For the text-containing cell, return its midpoint in (X, Y) coordinate format. 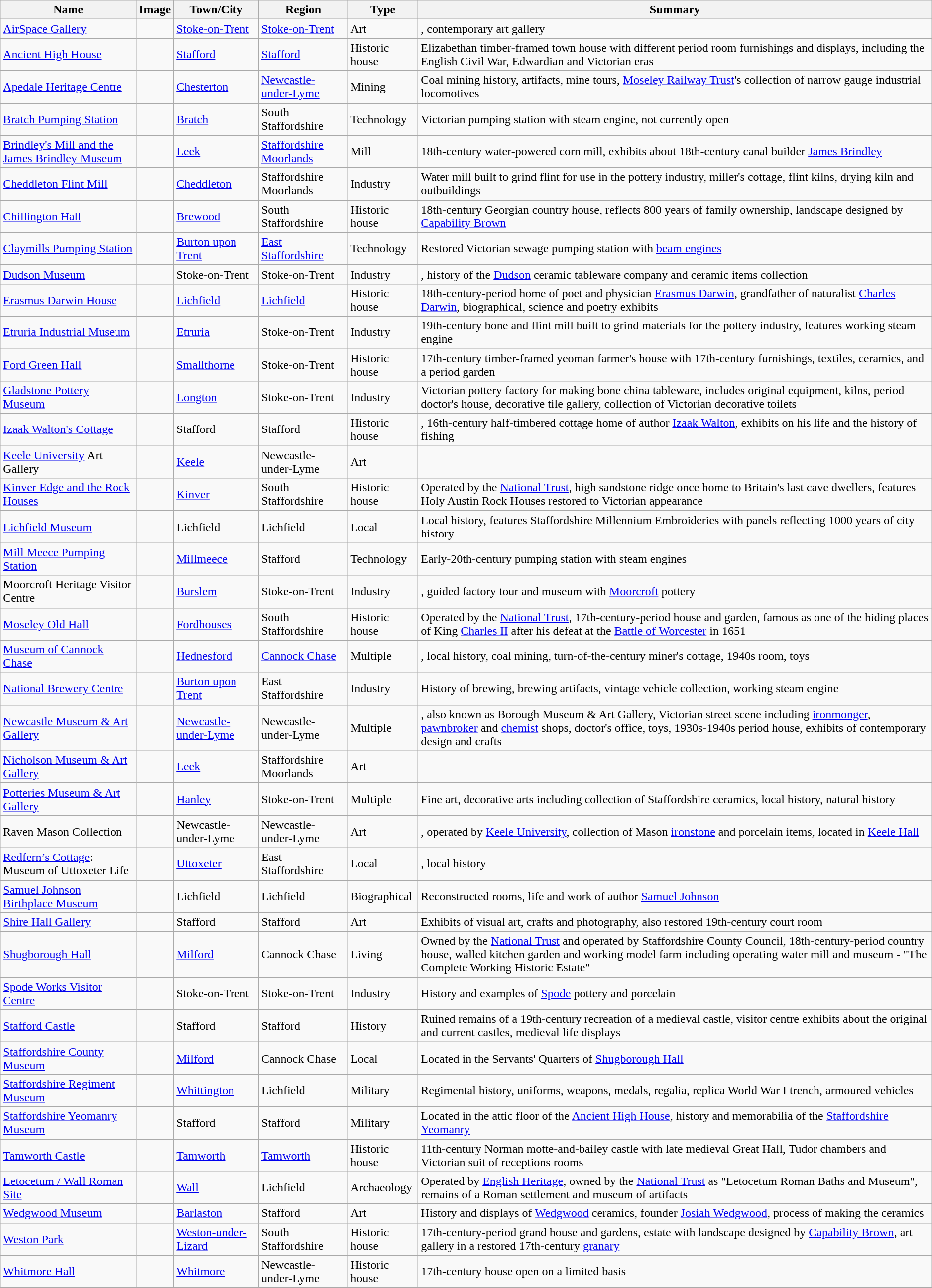
Regimental history, uniforms, weapons, medals, regalia, replica World War I trench, armoured vehicles (675, 1091)
Mining (383, 87)
18th-century Georgian country house, reflects 800 years of family ownership, landscape designed by Capability Brown (675, 216)
, operated by Keele University, collection of Mason ironstone and porcelain items, located in Keele Hall (675, 831)
Region (303, 10)
, local history (675, 864)
Kinver (216, 495)
Bratch (216, 119)
Shugborough Hall (69, 955)
Mill (383, 151)
Smallthorne (216, 364)
History and displays of Wedgwood ceramics, founder Josiah Wedgwood, process of making the ceramics (675, 1213)
Kinver Edge and the Rock Houses (69, 495)
Living (383, 955)
Brewood (216, 216)
19th-century bone and flint mill built to grind materials for the pottery industry, features working steam engine (675, 332)
Millmeece (216, 559)
18th-century-period home of poet and physician Erasmus Darwin, grandfather of naturalist Charles Darwin, biographical, science and poetry exhibits (675, 300)
Newcastle Museum & Art Gallery (69, 728)
Dudson Museum (69, 274)
Hednesford (216, 656)
Uttoxeter (216, 864)
Staffordshire County Museum (69, 1058)
Samuel Johnson Birthplace Museum (69, 896)
Etruria Industrial Museum (69, 332)
Wedgwood Museum (69, 1213)
Weston Park (69, 1239)
Archaeology (383, 1187)
Brindley's Mill and the James Brindley Museum (69, 151)
Mill Meece Pumping Station (69, 559)
Barlaston (216, 1213)
Redfern’s Cottage: Museum of Uttoxeter Life (69, 864)
Type (383, 10)
Chillington Hall (69, 216)
Shire Hall Gallery (69, 922)
Claymills Pumping Station (69, 249)
Early-20th-century pumping station with steam engines (675, 559)
Weston-under-Lizard (216, 1239)
Whitmore Hall (69, 1271)
Hanley (216, 799)
Exhibits of visual art, crafts and photography, also restored 19th-century court room (675, 922)
Stafford Castle (69, 1026)
Fordhouses (216, 624)
Lichfield Museum (69, 527)
Nicholson Museum & Art Gallery (69, 766)
17th-century timber-framed yeoman farmer's house with 17th-century furnishings, textiles, ceramics, and a period garden (675, 364)
Name (69, 10)
Whittington (216, 1091)
Keele University Art Gallery (69, 462)
Staffordshire Regiment Museum (69, 1091)
Local history, features Staffordshire Millennium Embroideries with panels reflecting 1000 years of city history (675, 527)
Apedale Heritage Centre (69, 87)
Restored Victorian sewage pumping station with beam engines (675, 249)
, guided factory tour and museum with Moorcroft pottery (675, 591)
Ford Green Hall (69, 364)
Cheddleton Flint Mill (69, 184)
Keele (216, 462)
11th-century Norman motte-and-bailey castle with late medieval Great Hall, Tudor chambers and Victorian suit of receptions rooms (675, 1156)
, history of the Dudson ceramic tableware company and ceramic items collection (675, 274)
Image (155, 10)
History (383, 1026)
Located in the Servants' Quarters of Shugborough Hall (675, 1058)
Cheddleton (216, 184)
Etruria (216, 332)
Gladstone Pottery Museum (69, 397)
18th-century water-powered corn mill, exhibits about 18th-century canal builder James Brindley (675, 151)
AirSpace Gallery (69, 29)
Reconstructed rooms, life and work of author Samuel Johnson (675, 896)
Erasmus Darwin House (69, 300)
Burslem (216, 591)
Wall (216, 1187)
Longton (216, 397)
History and examples of Spode pottery and porcelain (675, 993)
Spode Works Visitor Centre (69, 993)
Located in the attic floor of the Ancient High House, history and memorabilia of the Staffordshire Yeomanry (675, 1123)
Izaak Walton's Cottage (69, 430)
History of brewing, brewing artifacts, vintage vehicle collection, working steam engine (675, 689)
Coal mining history, artifacts, mine tours, Moseley Railway Trust's collection of narrow gauge industrial locomotives (675, 87)
Bratch Pumping Station (69, 119)
Biographical (383, 896)
Ancient High House (69, 55)
, contemporary art gallery (675, 29)
Tamworth Castle (69, 1156)
17th-century-period grand house and gardens, estate with landscape designed by Capability Brown, art gallery in a restored 17th-century granary (675, 1239)
Summary (675, 10)
Staffordshire Yeomanry Museum (69, 1123)
Moorcroft Heritage Visitor Centre (69, 591)
Town/City (216, 10)
Museum of Cannock Chase (69, 656)
Fine art, decorative arts including collection of Staffordshire ceramics, local history, natural history (675, 799)
Letocetum / Wall Roman Site (69, 1187)
Moseley Old Hall (69, 624)
Potteries Museum & Art Gallery (69, 799)
Raven Mason Collection (69, 831)
17th-century house open on a limited basis (675, 1271)
Victorian pumping station with steam engine, not currently open (675, 119)
Chesterton (216, 87)
, local history, coal mining, turn-of-the-century miner's cottage, 1940s room, toys (675, 656)
Whitmore (216, 1271)
, 16th-century half-timbered cottage home of author Izaak Walton, exhibits on his life and the history of fishing (675, 430)
Water mill built to grind flint for use in the pottery industry, miller's cottage, flint kilns, drying kiln and outbuildings (675, 184)
National Brewery Centre (69, 689)
